Provide the [X, Y] coordinate of the cell's center where the given text is located.  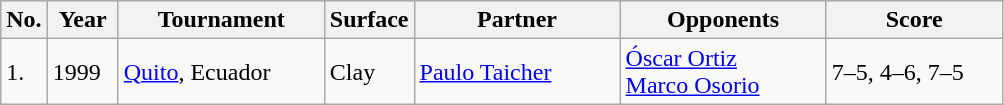
Paulo Taicher [517, 72]
Quito, Ecuador [221, 72]
1. [24, 72]
Score [914, 20]
7–5, 4–6, 7–5 [914, 72]
Tournament [221, 20]
Clay [369, 72]
Partner [517, 20]
No. [24, 20]
Year [82, 20]
Surface [369, 20]
1999 [82, 72]
Opponents [723, 20]
Óscar Ortiz Marco Osorio [723, 72]
